Find where the given text appears and provide that cell's center as [x, y] coordinate. 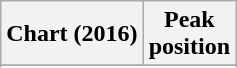
Chart (2016) [72, 34]
Peak position [189, 34]
